Scan for the cell matching the given text and deliver its [x, y] coordinate at center. 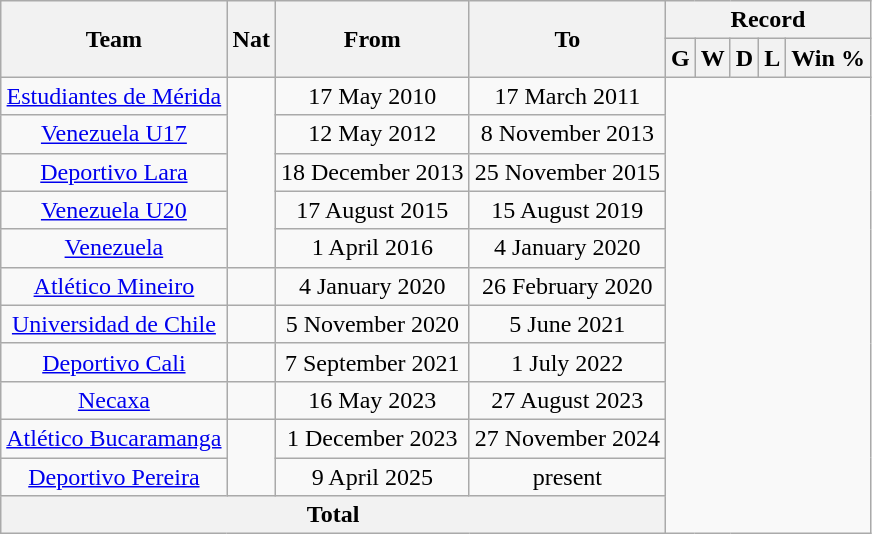
16 May 2023 [372, 400]
To [567, 39]
Venezuela U20 [114, 210]
7 September 2021 [372, 362]
17 March 2011 [567, 96]
12 May 2012 [372, 134]
Deportivo Cali [114, 362]
Atlético Bucaramanga [114, 438]
Nat [251, 39]
17 August 2015 [372, 210]
Total [334, 515]
17 May 2010 [372, 96]
present [567, 477]
15 August 2019 [567, 210]
W [712, 58]
Deportivo Lara [114, 172]
1 December 2023 [372, 438]
Universidad de Chile [114, 324]
1 July 2022 [567, 362]
G [680, 58]
Win % [828, 58]
27 November 2024 [567, 438]
26 February 2020 [567, 286]
Team [114, 39]
Deportivo Pereira [114, 477]
Venezuela U17 [114, 134]
Atlético Mineiro [114, 286]
D [744, 58]
5 June 2021 [567, 324]
From [372, 39]
5 November 2020 [372, 324]
18 December 2013 [372, 172]
L [772, 58]
Venezuela [114, 248]
25 November 2015 [567, 172]
9 April 2025 [372, 477]
Estudiantes de Mérida [114, 96]
Record [768, 20]
1 April 2016 [372, 248]
8 November 2013 [567, 134]
Necaxa [114, 400]
27 August 2023 [567, 400]
